Search for the cell housing the specified text and yield its [x, y] center coordinate. 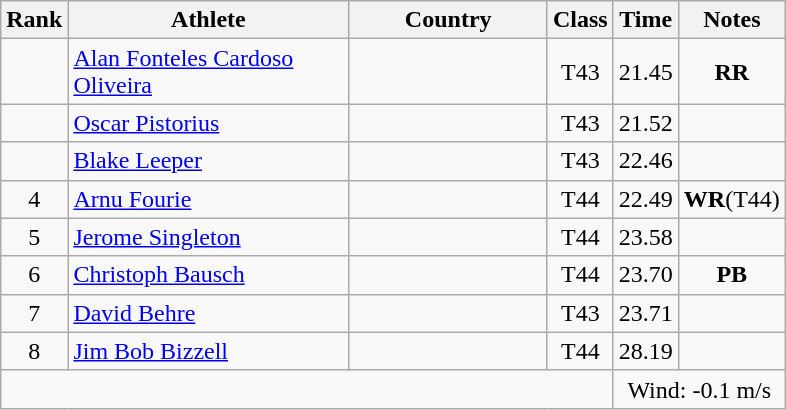
RR [732, 72]
Class [580, 20]
23.71 [646, 313]
Notes [732, 20]
7 [34, 313]
Jim Bob Bizzell [208, 351]
23.58 [646, 237]
Country [448, 20]
Arnu Fourie [208, 199]
Christoph Bausch [208, 275]
Blake Leeper [208, 161]
David Behre [208, 313]
8 [34, 351]
22.46 [646, 161]
6 [34, 275]
Rank [34, 20]
Wind: -0.1 m/s [699, 389]
WR(T44) [732, 199]
Jerome Singleton [208, 237]
Oscar Pistorius [208, 123]
28.19 [646, 351]
Athlete [208, 20]
Alan Fonteles Cardoso Oliveira [208, 72]
22.49 [646, 199]
21.52 [646, 123]
PB [732, 275]
4 [34, 199]
23.70 [646, 275]
Time [646, 20]
5 [34, 237]
21.45 [646, 72]
